Determine the [X, Y] coordinate at the center of the cell enclosing the given text.  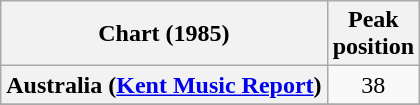
Chart (1985) [164, 34]
Australia (Kent Music Report) [164, 85]
38 [373, 85]
Peak position [373, 34]
